Detect which cell encompasses the target text, then output its (x, y) center coordinate. 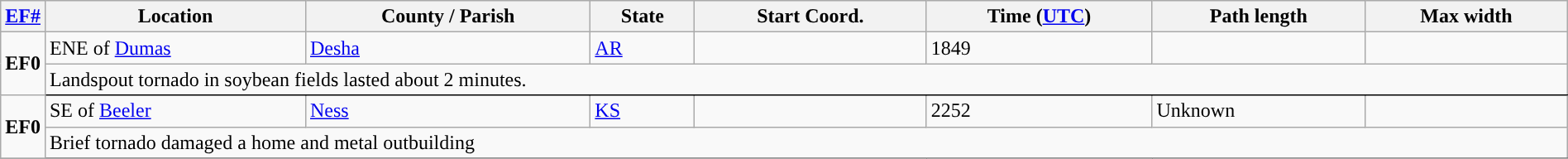
Landspout tornado in soybean fields lasted about 2 minutes. (806, 79)
EF# (23, 17)
Max width (1467, 17)
County / Parish (447, 17)
AR (643, 48)
KS (643, 111)
1849 (1039, 48)
Brief tornado damaged a home and metal outbuilding (806, 142)
Time (UTC) (1039, 17)
SE of Beeler (175, 111)
Ness (447, 111)
Location (175, 17)
Start Coord. (810, 17)
Path length (1259, 17)
2252 (1039, 111)
State (643, 17)
ENE of Dumas (175, 48)
Desha (447, 48)
Unknown (1259, 111)
